Pinpoint the cell where the given text exists, returning its (X, Y) midpoint coordinate. 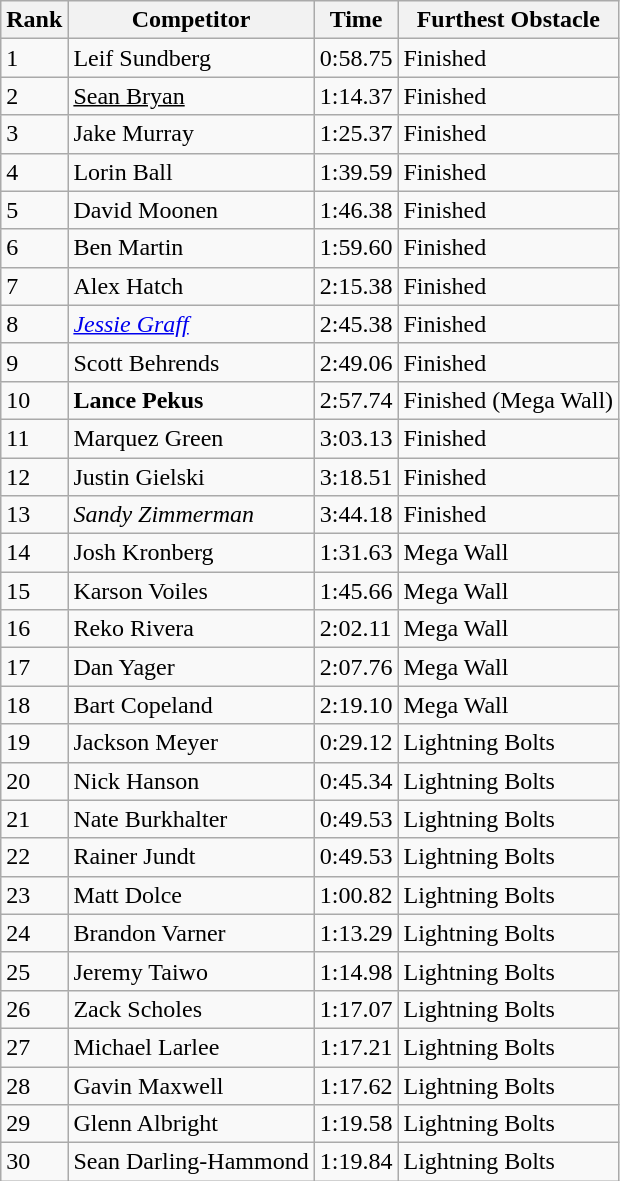
19 (34, 743)
Rainer Jundt (191, 857)
0:58.75 (356, 58)
29 (34, 1124)
3:44.18 (356, 515)
1:59.60 (356, 248)
Lance Pekus (191, 400)
17 (34, 667)
13 (34, 515)
8 (34, 324)
1:17.62 (356, 1085)
12 (34, 477)
1:46.38 (356, 210)
2:19.10 (356, 705)
10 (34, 400)
25 (34, 971)
24 (34, 933)
28 (34, 1085)
Gavin Maxwell (191, 1085)
Brandon Varner (191, 933)
9 (34, 362)
3:03.13 (356, 438)
2:49.06 (356, 362)
Sean Bryan (191, 96)
1:13.29 (356, 933)
6 (34, 248)
15 (34, 591)
21 (34, 819)
4 (34, 172)
1:19.84 (356, 1162)
Sean Darling-Hammond (191, 1162)
Furthest Obstacle (508, 20)
1:39.59 (356, 172)
1:45.66 (356, 591)
Scott Behrends (191, 362)
Jeremy Taiwo (191, 971)
7 (34, 286)
5 (34, 210)
Ben Martin (191, 248)
2:07.76 (356, 667)
2:02.11 (356, 629)
2:15.38 (356, 286)
Josh Kronberg (191, 553)
Sandy Zimmerman (191, 515)
16 (34, 629)
Finished (Mega Wall) (508, 400)
1:17.07 (356, 1009)
0:45.34 (356, 781)
Michael Larlee (191, 1047)
2 (34, 96)
0:29.12 (356, 743)
11 (34, 438)
27 (34, 1047)
23 (34, 895)
14 (34, 553)
David Moonen (191, 210)
1:31.63 (356, 553)
1 (34, 58)
Dan Yager (191, 667)
Karson Voiles (191, 591)
1:00.82 (356, 895)
2:45.38 (356, 324)
18 (34, 705)
26 (34, 1009)
Matt Dolce (191, 895)
Bart Copeland (191, 705)
Reko Rivera (191, 629)
Jake Murray (191, 134)
Zack Scholes (191, 1009)
Alex Hatch (191, 286)
Jessie Graff (191, 324)
Marquez Green (191, 438)
20 (34, 781)
22 (34, 857)
Rank (34, 20)
3 (34, 134)
Glenn Albright (191, 1124)
2:57.74 (356, 400)
30 (34, 1162)
Nate Burkhalter (191, 819)
1:19.58 (356, 1124)
1:25.37 (356, 134)
Time (356, 20)
Jackson Meyer (191, 743)
Nick Hanson (191, 781)
Justin Gielski (191, 477)
Lorin Ball (191, 172)
Leif Sundberg (191, 58)
1:17.21 (356, 1047)
Competitor (191, 20)
1:14.98 (356, 971)
3:18.51 (356, 477)
1:14.37 (356, 96)
